From the cell containing the given text, extract its center point as [x, y] coordinate. 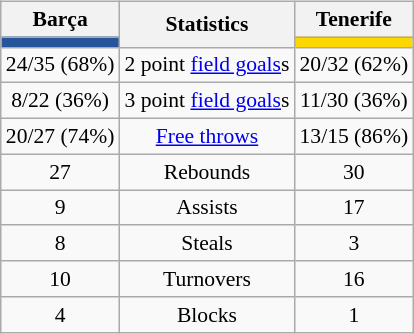
13/15 (86%) [354, 136]
20/27 (74%) [60, 136]
3 point field goalss [206, 101]
8 [60, 243]
16 [354, 279]
2 point field goalss [206, 65]
Statistics [206, 24]
11/30 (36%) [354, 101]
Blocks [206, 314]
17 [354, 208]
4 [60, 314]
24/35 (68%) [60, 65]
Turnovers [206, 279]
27 [60, 172]
Barça [60, 19]
Steals [206, 243]
20/32 (62%) [354, 65]
3 [354, 243]
1 [354, 314]
8/22 (36%) [60, 101]
10 [60, 279]
Free throws [206, 136]
30 [354, 172]
Tenerife [354, 19]
Rebounds [206, 172]
9 [60, 208]
Assists [206, 208]
